Detect which cell encompasses the target text, then output its [x, y] center coordinate. 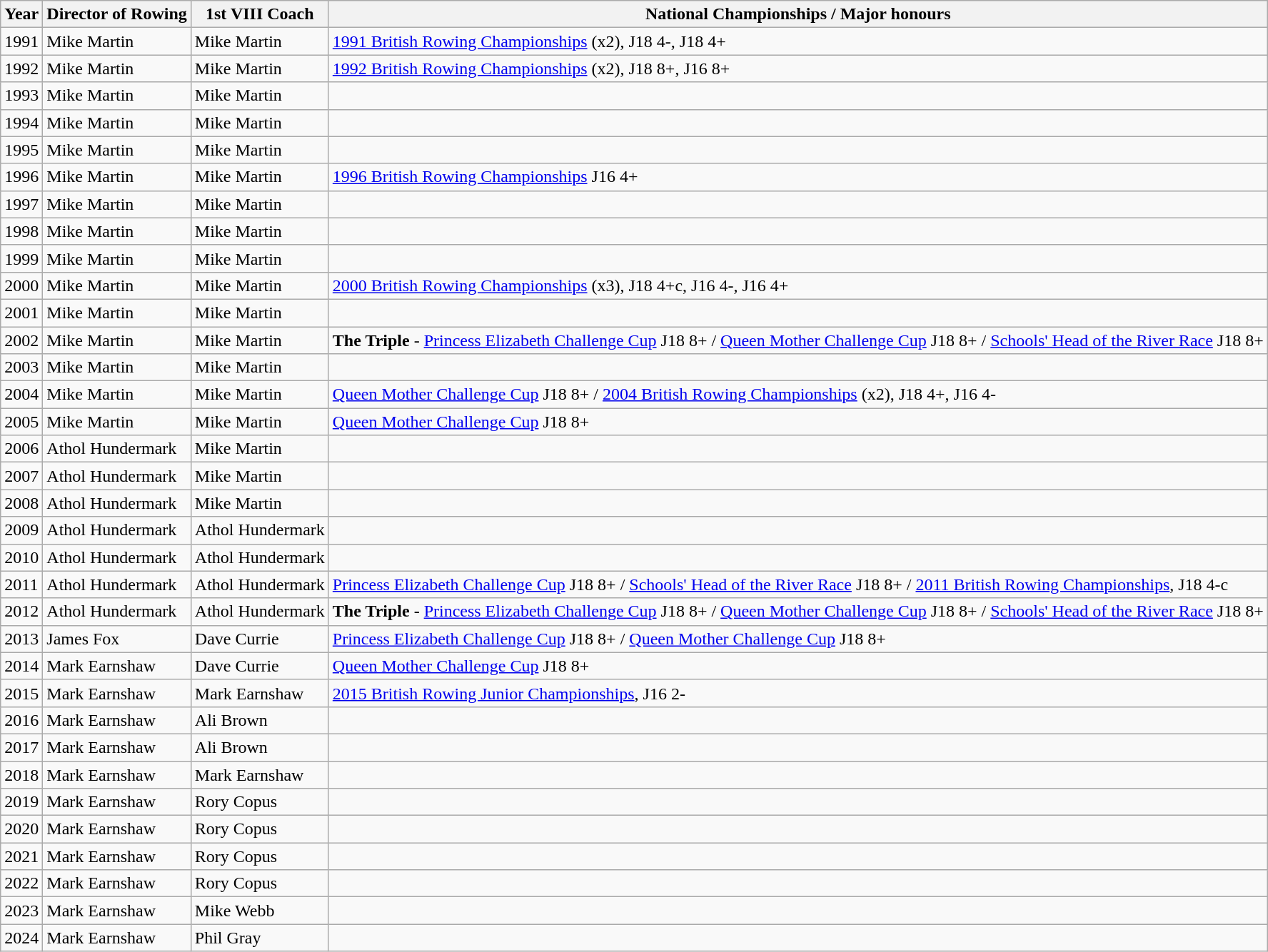
2019 [21, 802]
2000 British Rowing Championships (x3), J18 4+c, J16 4-, J16 4+ [798, 285]
Princess Elizabeth Challenge Cup J18 8+ / Queen Mother Challenge Cup J18 8+ [798, 639]
1998 [21, 231]
2004 [21, 395]
2017 [21, 747]
2021 [21, 856]
National Championships / Major honours [798, 14]
1994 [21, 123]
1993 [21, 96]
1991 British Rowing Championships (x2), J18 4-, J18 4+ [798, 41]
2007 [21, 476]
1996 [21, 177]
Year [21, 14]
1992 [21, 69]
2014 [21, 666]
2009 [21, 530]
1992 British Rowing Championships (x2), J18 8+, J16 8+ [798, 69]
Queen Mother Challenge Cup J18 8+ / 2004 British Rowing Championships (x2), J18 4+, J16 4- [798, 395]
1999 [21, 258]
2010 [21, 557]
2016 [21, 720]
1997 [21, 204]
2015 British Rowing Junior Championships, J16 2- [798, 693]
2013 [21, 639]
1991 [21, 41]
Mike Webb [260, 911]
1st VIII Coach [260, 14]
2020 [21, 829]
2023 [21, 911]
2001 [21, 313]
2018 [21, 774]
2022 [21, 883]
Director of Rowing [117, 14]
2005 [21, 422]
2012 [21, 612]
2015 [21, 693]
2024 [21, 938]
Phil Gray [260, 938]
2006 [21, 449]
James Fox [117, 639]
1996 British Rowing Championships J16 4+ [798, 177]
2008 [21, 503]
Princess Elizabeth Challenge Cup J18 8+ / Schools' Head of the River Race J18 8+ / 2011 British Rowing Championships, J18 4-c [798, 584]
2000 [21, 285]
2003 [21, 368]
2002 [21, 340]
1995 [21, 150]
2011 [21, 584]
